Detect which cell encompasses the target text, then output its (x, y) center coordinate. 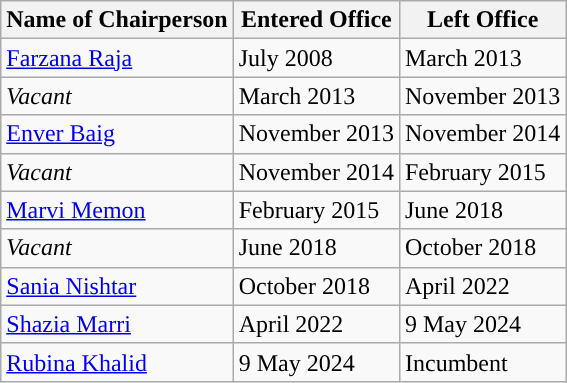
Entered Office (316, 20)
Sania Nishtar (117, 286)
Farzana Raja (117, 58)
Shazia Marri (117, 324)
Marvi Memon (117, 210)
July 2008 (316, 58)
Incumbent (482, 362)
Left Office (482, 20)
Enver Baig (117, 134)
Rubina Khalid (117, 362)
Name of Chairperson (117, 20)
